From the cell containing the given text, extract its center point as [X, Y] coordinate. 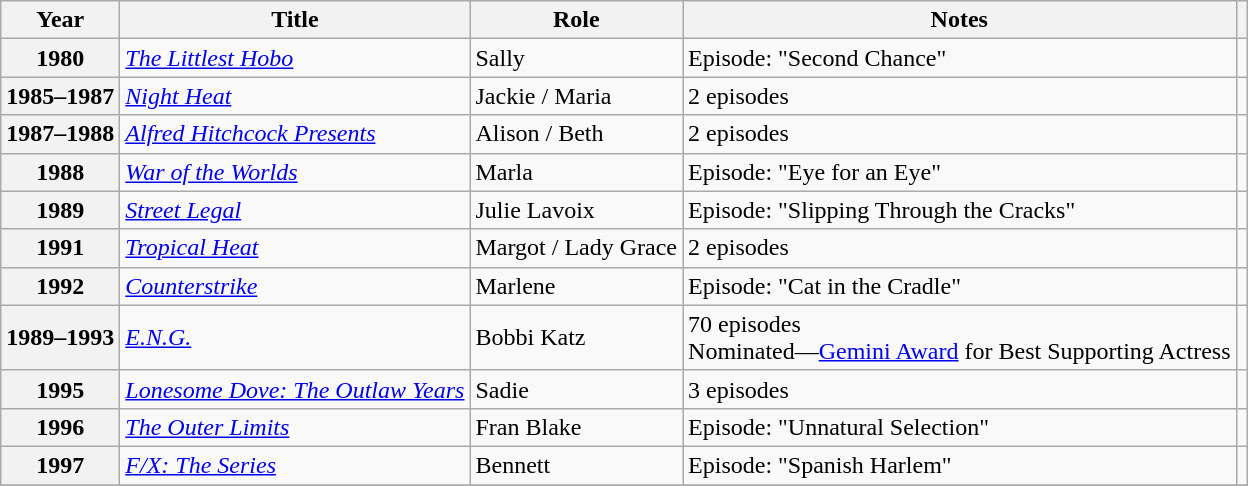
Episode: "Unnatural Selection" [960, 427]
1995 [60, 389]
Marlene [576, 286]
Role [576, 20]
Lonesome Dove: The Outlaw Years [295, 389]
Counterstrike [295, 286]
Bennett [576, 465]
Night Heat [295, 96]
Episode: "Second Chance" [960, 58]
E.N.G. [295, 338]
Year [60, 20]
1989 [60, 210]
The Outer Limits [295, 427]
1988 [60, 172]
Sally [576, 58]
3 episodes [960, 389]
Margot / Lady Grace [576, 248]
Bobbi Katz [576, 338]
1989–1993 [60, 338]
1996 [60, 427]
1987–1988 [60, 134]
Marla [576, 172]
Episode: "Spanish Harlem" [960, 465]
Title [295, 20]
1991 [60, 248]
Alison / Beth [576, 134]
1985–1987 [60, 96]
Episode: "Slipping Through the Cracks" [960, 210]
1992 [60, 286]
70 episodesNominated—Gemini Award for Best Supporting Actress [960, 338]
Episode: "Eye for an Eye" [960, 172]
Episode: "Cat in the Cradle" [960, 286]
Alfred Hitchcock Presents [295, 134]
Sadie [576, 389]
Tropical Heat [295, 248]
Fran Blake [576, 427]
Jackie / Maria [576, 96]
War of the Worlds [295, 172]
Julie Lavoix [576, 210]
1980 [60, 58]
The Littlest Hobo [295, 58]
Notes [960, 20]
Street Legal [295, 210]
F/X: The Series [295, 465]
1997 [60, 465]
